Pinpoint the cell where the given text exists, returning its [x, y] midpoint coordinate. 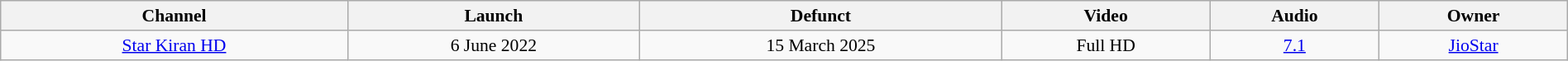
6 June 2022 [493, 45]
7.1 [1295, 45]
Defunct [820, 16]
Video [1105, 16]
Owner [1474, 16]
Channel [174, 16]
JioStar [1474, 45]
15 March 2025 [820, 45]
Audio [1295, 16]
Launch [493, 16]
Full HD [1105, 45]
Star Kiran HD [174, 45]
